Determine the (x, y) coordinate at the center of the cell enclosing the given text.  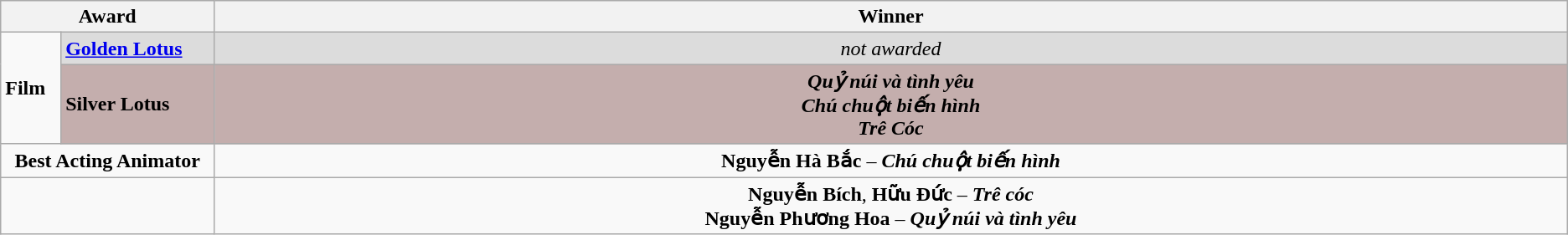
Quỷ núi và tình yêuChú chuột biến hìnhTrê Cóc (891, 104)
Nguyễn Bích, Hữu Đức – Trê cócNguyễn Phương Hoa – Quỷ núi và tình yêu (891, 206)
Nguyễn Hà Bắc – Chú chuột biến hình (891, 161)
Best Acting Animator (107, 161)
Silver Lotus (137, 104)
Film (31, 89)
Winner (891, 17)
Golden Lotus (137, 49)
not awarded (891, 49)
Award (107, 17)
